Pinpoint the cell where the given text exists, returning its [x, y] midpoint coordinate. 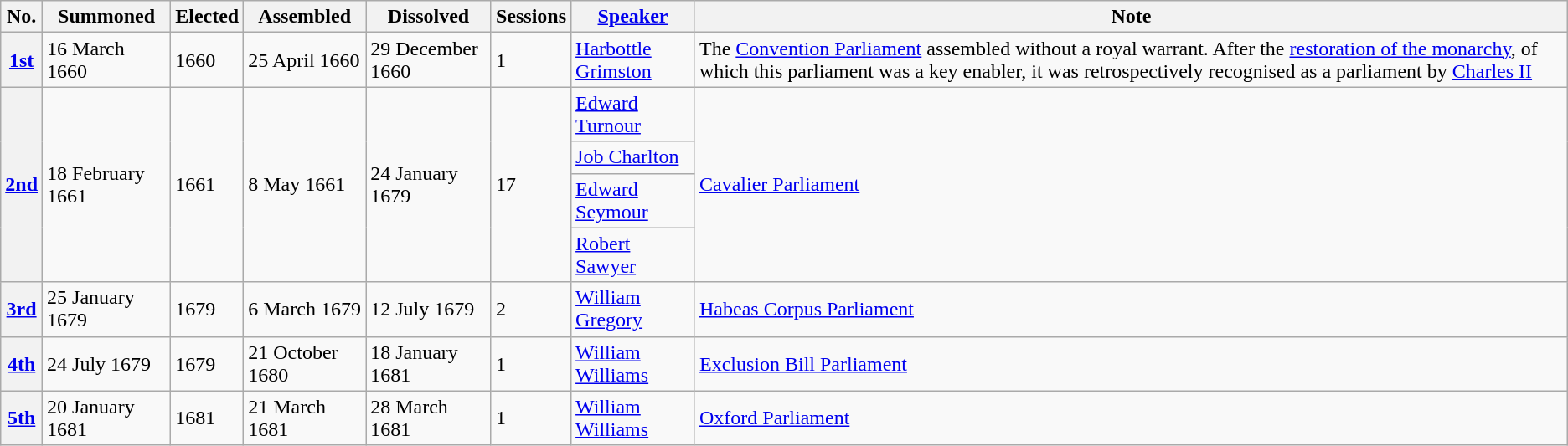
17 [531, 184]
Edward Seymour [633, 201]
24 July 1679 [107, 363]
Edward Turnour [633, 114]
6 March 1679 [305, 310]
21 October 1680 [305, 363]
24 January 1679 [429, 184]
1661 [208, 184]
1681 [208, 418]
5th [22, 418]
1st [22, 60]
Dissolved [429, 17]
Exclusion Bill Parliament [1131, 363]
20 January 1681 [107, 418]
1660 [208, 60]
18 January 1681 [429, 363]
Job Charlton [633, 157]
18 February 1661 [107, 184]
Speaker [633, 17]
25 April 1660 [305, 60]
Harbottle Grimston [633, 60]
No. [22, 17]
Oxford Parliament [1131, 418]
Sessions [531, 17]
3rd [22, 310]
28 March 1681 [429, 418]
16 March 1660 [107, 60]
Note [1131, 17]
8 May 1661 [305, 184]
4th [22, 363]
25 January 1679 [107, 310]
Cavalier Parliament [1131, 184]
2 [531, 310]
21 March 1681 [305, 418]
2nd [22, 184]
William Gregory [633, 310]
Elected [208, 17]
Robert Sawyer [633, 254]
Habeas Corpus Parliament [1131, 310]
Assembled [305, 17]
Summoned [107, 17]
12 July 1679 [429, 310]
29 December 1660 [429, 60]
